Output the [X, Y] coordinate of the center of the cell containing the given text.  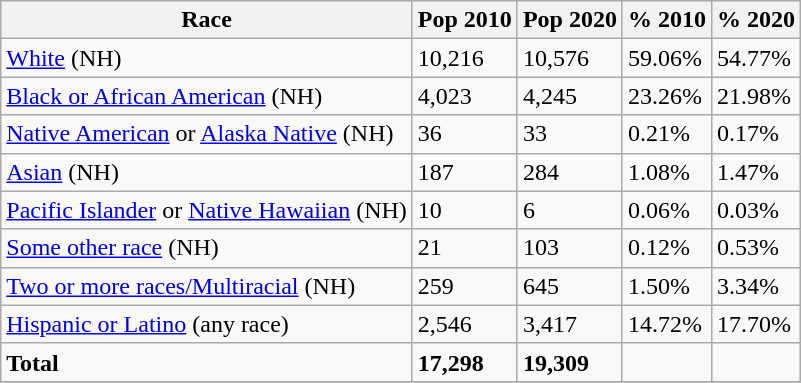
1.50% [666, 286]
259 [464, 286]
0.21% [666, 134]
4,023 [464, 96]
187 [464, 172]
0.03% [756, 210]
36 [464, 134]
3.34% [756, 286]
17.70% [756, 324]
10 [464, 210]
21.98% [756, 96]
6 [570, 210]
0.06% [666, 210]
Race [207, 20]
2,546 [464, 324]
1.08% [666, 172]
0.17% [756, 134]
% 2020 [756, 20]
21 [464, 248]
Native American or Alaska Native (NH) [207, 134]
Hispanic or Latino (any race) [207, 324]
0.12% [666, 248]
19,309 [570, 362]
23.26% [666, 96]
White (NH) [207, 58]
3,417 [570, 324]
Pacific Islander or Native Hawaiian (NH) [207, 210]
Two or more races/Multiracial (NH) [207, 286]
Black or African American (NH) [207, 96]
Asian (NH) [207, 172]
14.72% [666, 324]
1.47% [756, 172]
10,216 [464, 58]
33 [570, 134]
54.77% [756, 58]
103 [570, 248]
Total [207, 362]
645 [570, 286]
Pop 2020 [570, 20]
17,298 [464, 362]
0.53% [756, 248]
59.06% [666, 58]
10,576 [570, 58]
Some other race (NH) [207, 248]
% 2010 [666, 20]
4,245 [570, 96]
284 [570, 172]
Pop 2010 [464, 20]
